Capture the cell that displays the provided text and extract its [x, y] central coordinate. 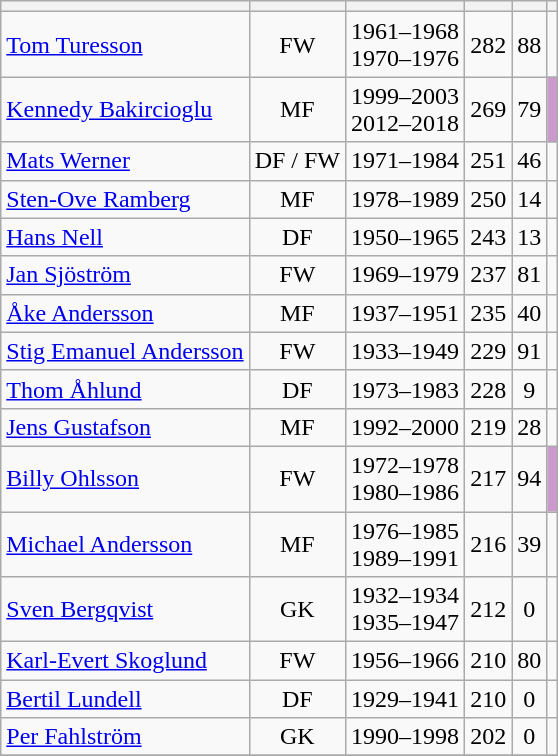
94 [530, 478]
14 [530, 199]
1976–19851989–1991 [406, 544]
1973–1983 [406, 389]
237 [488, 275]
1999–20032012–2018 [406, 110]
13 [530, 237]
282 [488, 44]
243 [488, 237]
Hans Nell [125, 237]
202 [488, 737]
1992–2000 [406, 427]
Sven Bergqvist [125, 610]
216 [488, 544]
217 [488, 478]
1932–19341935–1947 [406, 610]
Michael Andersson [125, 544]
1978–1989 [406, 199]
219 [488, 427]
80 [530, 661]
1990–1998 [406, 737]
250 [488, 199]
1950–1965 [406, 237]
1929–1941 [406, 699]
91 [530, 351]
79 [530, 110]
Åke Andersson [125, 313]
269 [488, 110]
Jens Gustafson [125, 427]
212 [488, 610]
46 [530, 161]
DF / FW [297, 161]
1933–1949 [406, 351]
Thom Åhlund [125, 389]
235 [488, 313]
Sten-Ove Ramberg [125, 199]
Jan Sjöström [125, 275]
39 [530, 544]
228 [488, 389]
88 [530, 44]
1956–1966 [406, 661]
1969–1979 [406, 275]
Mats Werner [125, 161]
Kennedy Bakircioglu [125, 110]
28 [530, 427]
Stig Emanuel Andersson [125, 351]
Karl-Evert Skoglund [125, 661]
1971–1984 [406, 161]
1972–19781980–1986 [406, 478]
Bertil Lundell [125, 699]
Tom Turesson [125, 44]
Billy Ohlsson [125, 478]
1961–19681970–1976 [406, 44]
Per Fahlström [125, 737]
229 [488, 351]
81 [530, 275]
9 [530, 389]
251 [488, 161]
40 [530, 313]
1937–1951 [406, 313]
